Extract the [X, Y] coordinate from the center of the cell holding the provided text.  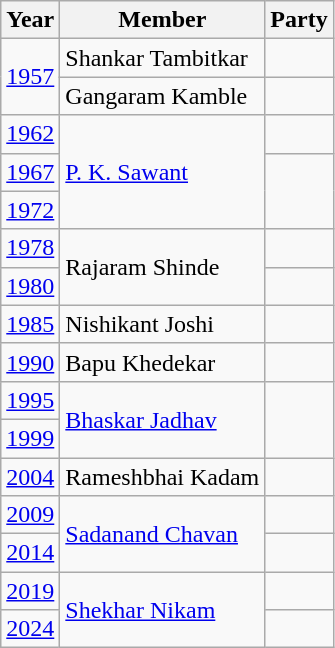
1995 [30, 400]
2004 [30, 477]
2014 [30, 553]
Shekhar Nikam [162, 610]
Gangaram Kamble [162, 96]
2024 [30, 629]
Member [162, 20]
1985 [30, 324]
1990 [30, 362]
2009 [30, 515]
2019 [30, 591]
Party [299, 20]
Shankar Tambitkar [162, 58]
Year [30, 20]
1978 [30, 248]
Bapu Khedekar [162, 362]
1980 [30, 286]
1972 [30, 210]
P. K. Sawant [162, 172]
Rameshbhai Kadam [162, 477]
1957 [30, 77]
Bhaskar Jadhav [162, 419]
Rajaram Shinde [162, 267]
1999 [30, 438]
1967 [30, 172]
Nishikant Joshi [162, 324]
Sadanand Chavan [162, 534]
1962 [30, 134]
